From the cell containing the given text, extract its center point as (X, Y) coordinate. 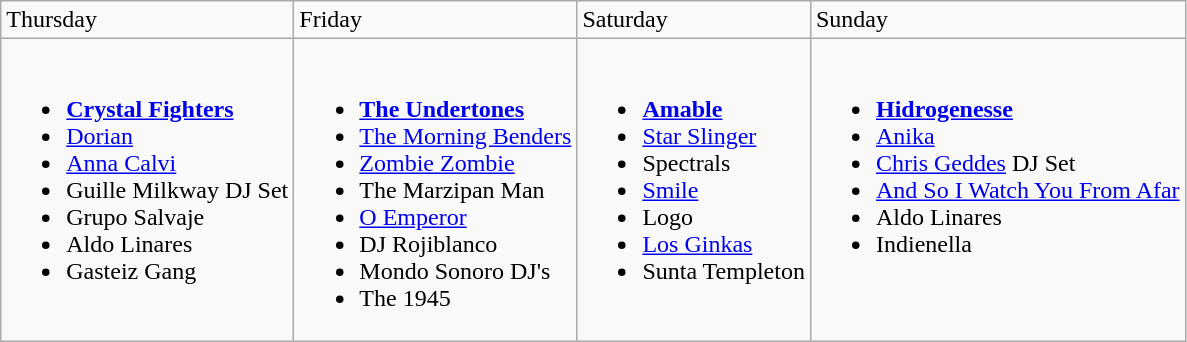
Friday (436, 20)
HidrogenesseAnikaChris Geddes DJ SetAnd So I Watch You From AfarAldo LinaresIndienella (998, 190)
Sunday (998, 20)
Thursday (148, 20)
Saturday (694, 20)
Crystal FightersDorianAnna CalviGuille Milkway DJ SetGrupo SalvajeAldo LinaresGasteiz Gang (148, 190)
The UndertonesThe Morning BendersZombie ZombieThe Marzipan ManO EmperorDJ RojiblancoMondo Sonoro DJ'sThe 1945 (436, 190)
AmableStar SlingerSpectralsSmileLogoLos GinkasSunta Templeton (694, 190)
